Detect which cell encompasses the target text, then output its [x, y] center coordinate. 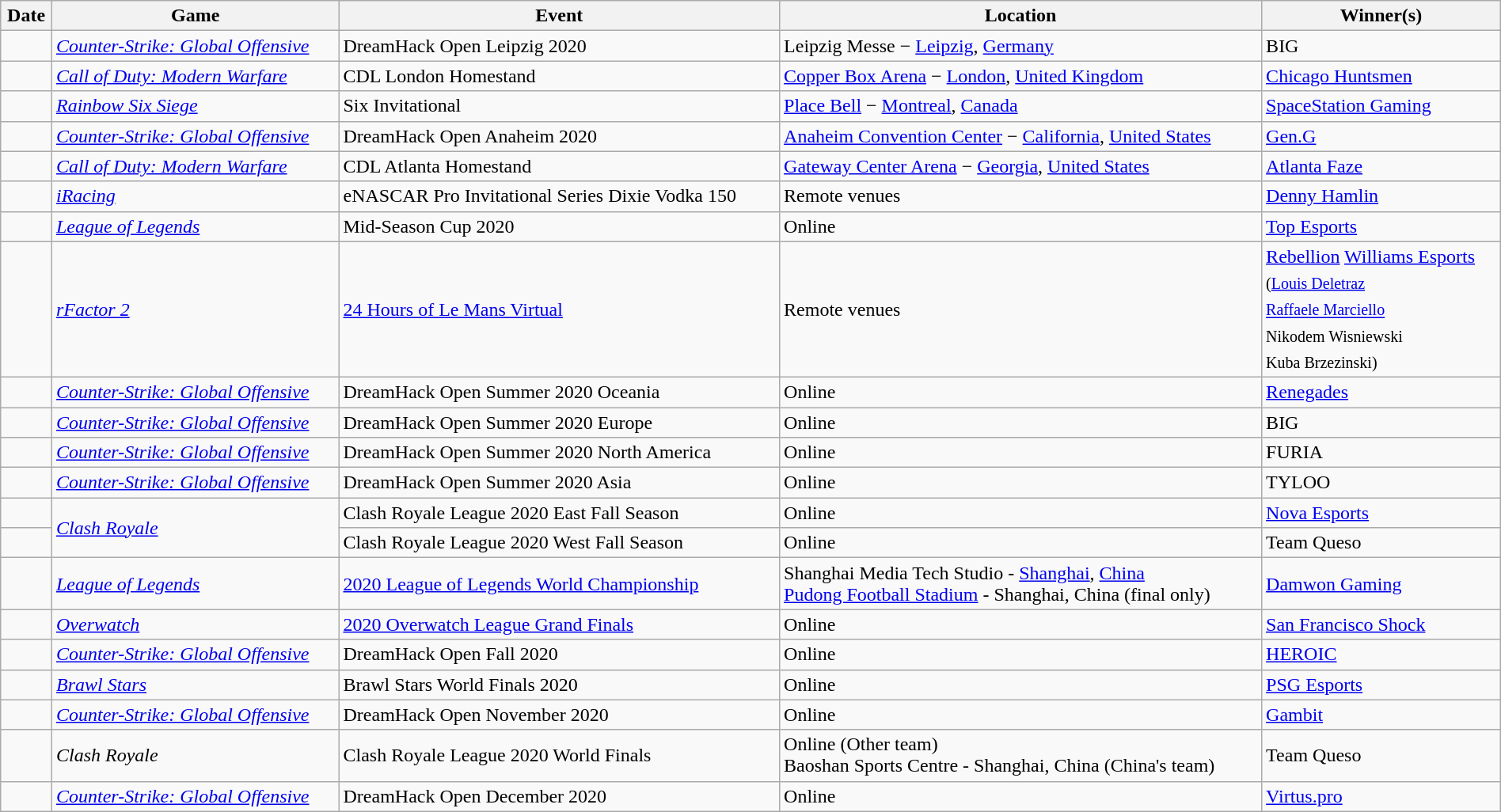
DreamHack Open Leipzig 2020 [559, 46]
Rainbow Six Siege [195, 106]
FURIA [1381, 453]
24 Hours of Le Mans Virtual [559, 309]
Gateway Center Arena − Georgia, United States [1021, 166]
Chicago Huntsmen [1381, 76]
Six Invitational [559, 106]
Atlanta Faze [1381, 166]
Renegades [1381, 392]
Winner(s) [1381, 16]
Denny Hamlin [1381, 196]
Event [559, 16]
SpaceStation Gaming [1381, 106]
Nova Esports [1381, 513]
San Francisco Shock [1381, 624]
DreamHack Open Anaheim 2020 [559, 136]
CDL Atlanta Homestand [559, 166]
Leipzig Messe − Leipzig, Germany [1021, 46]
DreamHack Open Summer 2020 Europe [559, 422]
Place Bell − Montreal, Canada [1021, 106]
Brawl Stars [195, 685]
2020 League of Legends World Championship [559, 584]
Virtus.pro [1381, 796]
Mid-Season Cup 2020 [559, 226]
rFactor 2 [195, 309]
DreamHack Open December 2020 [559, 796]
DreamHack Open Fall 2020 [559, 655]
PSG Esports [1381, 685]
DreamHack Open Summer 2020 Asia [559, 483]
iRacing [195, 196]
TYLOO [1381, 483]
Clash Royale League 2020 East Fall Season [559, 513]
DreamHack Open Summer 2020 North America [559, 453]
Overwatch [195, 624]
Shanghai Media Tech Studio - Shanghai, ChinaPudong Football Stadium - Shanghai, China (final only) [1021, 584]
Rebellion Williams Esports (Louis DeletrazRaffaele MarcielloNikodem WisniewskiKuba Brzezinski) [1381, 309]
Date [27, 16]
2020 Overwatch League Grand Finals [559, 624]
Copper Box Arena − London, United Kingdom [1021, 76]
Top Esports [1381, 226]
DreamHack Open November 2020 [559, 715]
Clash Royale League 2020 West Fall Season [559, 543]
DreamHack Open Summer 2020 Oceania [559, 392]
Brawl Stars World Finals 2020 [559, 685]
CDL London Homestand [559, 76]
Clash Royale League 2020 World Finals [559, 755]
Damwon Gaming [1381, 584]
eNASCAR Pro Invitational Series Dixie Vodka 150 [559, 196]
Gambit [1381, 715]
HEROIC [1381, 655]
Online (Other team)Baoshan Sports Centre - Shanghai, China (China's team) [1021, 755]
Gen.G [1381, 136]
Anaheim Convention Center − California, United States [1021, 136]
Location [1021, 16]
Game [195, 16]
